Output the [X, Y] coordinate of the center of the cell containing the given text.  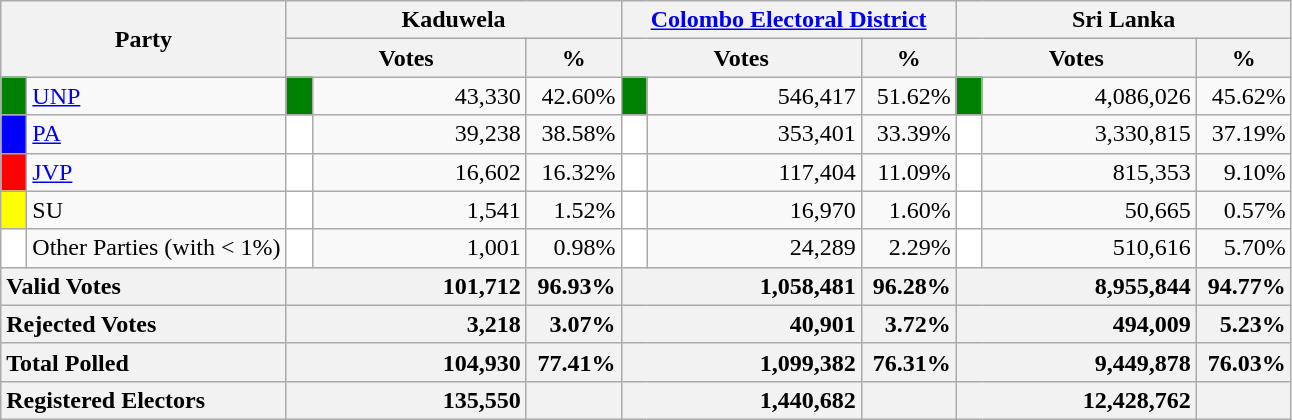
2.29% [908, 248]
77.41% [574, 362]
16,970 [754, 210]
11.09% [908, 172]
353,401 [754, 134]
Party [144, 39]
SU [156, 210]
Other Parties (with < 1%) [156, 248]
45.62% [1244, 96]
1,058,481 [741, 286]
Registered Electors [144, 400]
1,001 [419, 248]
1.52% [574, 210]
494,009 [1076, 324]
Kaduwela [454, 20]
PA [156, 134]
40,901 [741, 324]
Sri Lanka [1124, 20]
546,417 [754, 96]
16,602 [419, 172]
9,449,878 [1076, 362]
3.72% [908, 324]
101,712 [406, 286]
0.57% [1244, 210]
1,099,382 [741, 362]
50,665 [1089, 210]
JVP [156, 172]
5.70% [1244, 248]
815,353 [1089, 172]
51.62% [908, 96]
3.07% [574, 324]
24,289 [754, 248]
104,930 [406, 362]
0.98% [574, 248]
Valid Votes [144, 286]
117,404 [754, 172]
3,330,815 [1089, 134]
UNP [156, 96]
12,428,762 [1076, 400]
8,955,844 [1076, 286]
1.60% [908, 210]
4,086,026 [1089, 96]
1,541 [419, 210]
76.03% [1244, 362]
3,218 [406, 324]
42.60% [574, 96]
39,238 [419, 134]
135,550 [406, 400]
5.23% [1244, 324]
76.31% [908, 362]
1,440,682 [741, 400]
510,616 [1089, 248]
Colombo Electoral District [788, 20]
37.19% [1244, 134]
Rejected Votes [144, 324]
43,330 [419, 96]
94.77% [1244, 286]
Total Polled [144, 362]
96.93% [574, 286]
38.58% [574, 134]
96.28% [908, 286]
9.10% [1244, 172]
33.39% [908, 134]
16.32% [574, 172]
